Pinpoint the cell where the given text exists, returning its (x, y) midpoint coordinate. 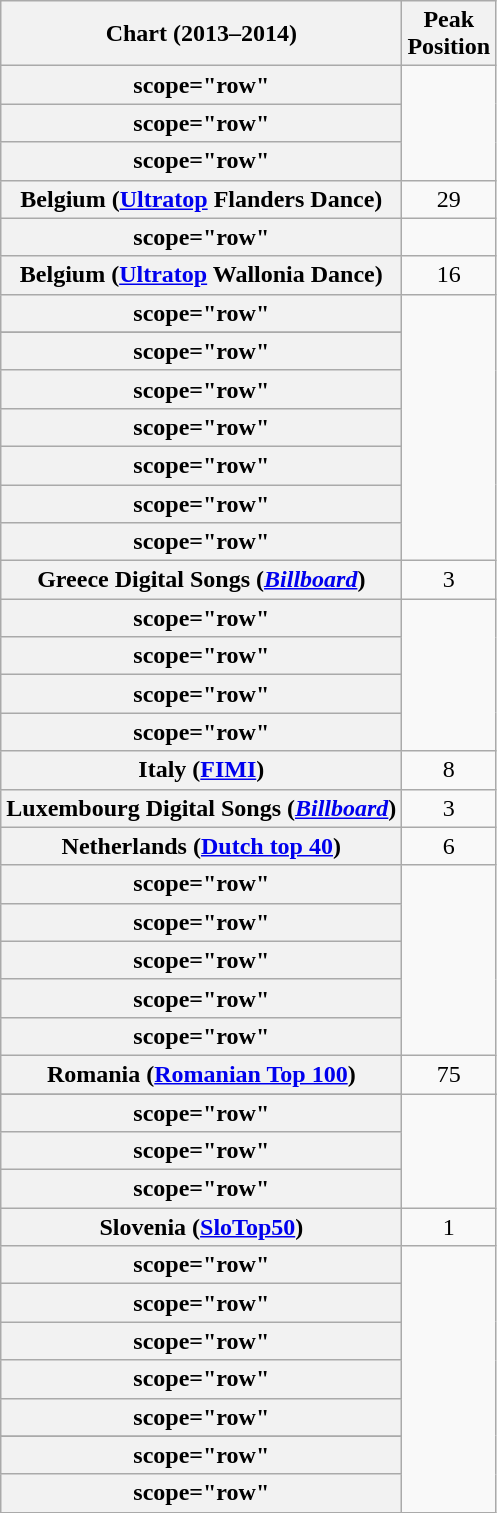
16 (449, 275)
8 (449, 770)
Peak Position (449, 34)
6 (449, 846)
Belgium (Ultratop Flanders Dance) (202, 199)
29 (449, 199)
Slovenia (SloTop50) (202, 1227)
Greece Digital Songs (Billboard) (202, 580)
Italy (FIMI) (202, 770)
Chart (2013–2014) (202, 34)
Belgium (Ultratop Wallonia Dance) (202, 275)
75 (449, 1074)
Netherlands (Dutch top 40) (202, 846)
Luxembourg Digital Songs (Billboard) (202, 808)
1 (449, 1227)
Romania (Romanian Top 100) (202, 1074)
